Extract the [X, Y] coordinate from the center of the cell holding the provided text.  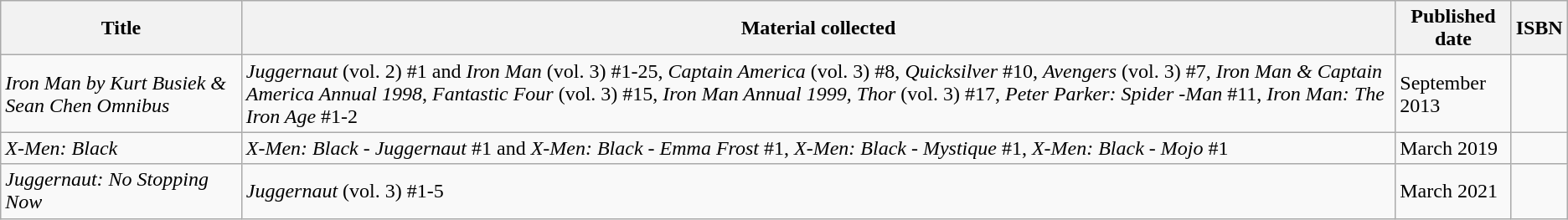
March 2021 [1453, 191]
Juggernaut (vol. 3) #1-5 [818, 191]
X-Men: Black [121, 148]
Juggernaut: No Stopping Now [121, 191]
Title [121, 28]
March 2019 [1453, 148]
X-Men: Black - Juggernaut #1 and X-Men: Black - Emma Frost #1, X-Men: Black - Mystique #1, X-Men: Black - Mojo #1 [818, 148]
Material collected [818, 28]
September 2013 [1453, 94]
Iron Man by Kurt Busiek & Sean Chen Omnibus [121, 94]
Published date [1453, 28]
ISBN [1540, 28]
